Locate the cell with the specified text and output its [X, Y] center coordinate. 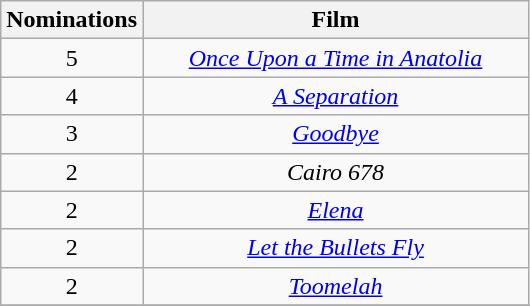
A Separation [335, 96]
Let the Bullets Fly [335, 248]
Nominations [72, 20]
Cairo 678 [335, 172]
Once Upon a Time in Anatolia [335, 58]
Goodbye [335, 134]
Elena [335, 210]
5 [72, 58]
3 [72, 134]
Toomelah [335, 286]
Film [335, 20]
4 [72, 96]
